Return the [x, y] coordinate for the center point of the cell that contains the specified text.  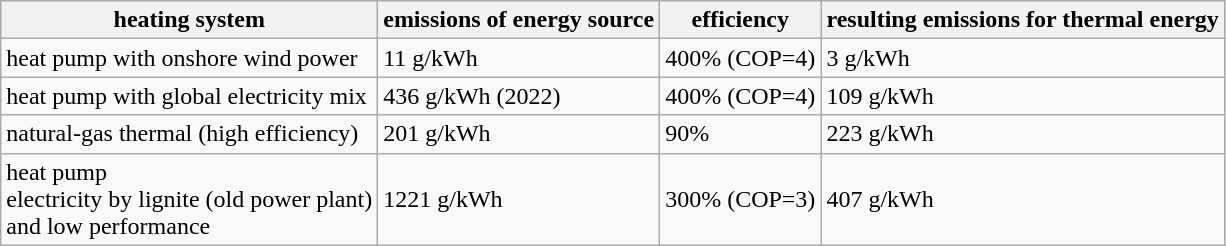
300% (COP=3) [740, 199]
resulting emissions for thermal energy [1022, 20]
heating system [190, 20]
3 g/kWh [1022, 58]
223 g/kWh [1022, 134]
heat pumpelectricity by lignite (old power plant)and low performance [190, 199]
1221 g/kWh [519, 199]
90% [740, 134]
436 g/kWh (2022) [519, 96]
emissions of energy source [519, 20]
efficiency [740, 20]
natural-gas thermal (high efficiency) [190, 134]
201 g/kWh [519, 134]
heat pump with onshore wind power [190, 58]
heat pump with global electricity mix [190, 96]
11 g/kWh [519, 58]
407 g/kWh [1022, 199]
109 g/kWh [1022, 96]
